Find where the given text appears and provide that cell's center as [X, Y] coordinate. 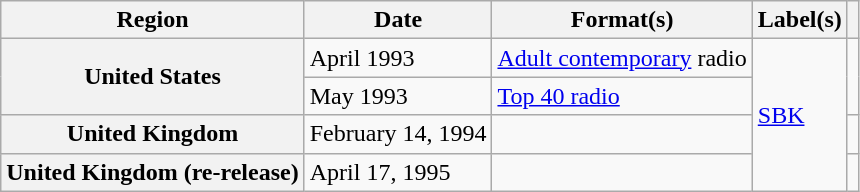
Region [152, 20]
United Kingdom [152, 134]
Date [398, 20]
United States [152, 77]
United Kingdom (re-release) [152, 172]
Format(s) [622, 20]
Adult contemporary radio [622, 58]
April 1993 [398, 58]
April 17, 1995 [398, 172]
SBK [800, 115]
February 14, 1994 [398, 134]
May 1993 [398, 96]
Top 40 radio [622, 96]
Label(s) [800, 20]
